Return (X, Y) of the center of cell containing provided text 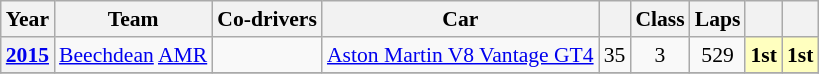
529 (718, 55)
Team (133, 19)
Year (28, 19)
Beechdean AMR (133, 55)
Aston Martin V8 Vantage GT4 (460, 55)
Car (460, 19)
Class (660, 19)
Laps (718, 19)
2015 (28, 55)
Co-drivers (267, 19)
35 (615, 55)
3 (660, 55)
